Detect which cell encompasses the target text, then output its [X, Y] center coordinate. 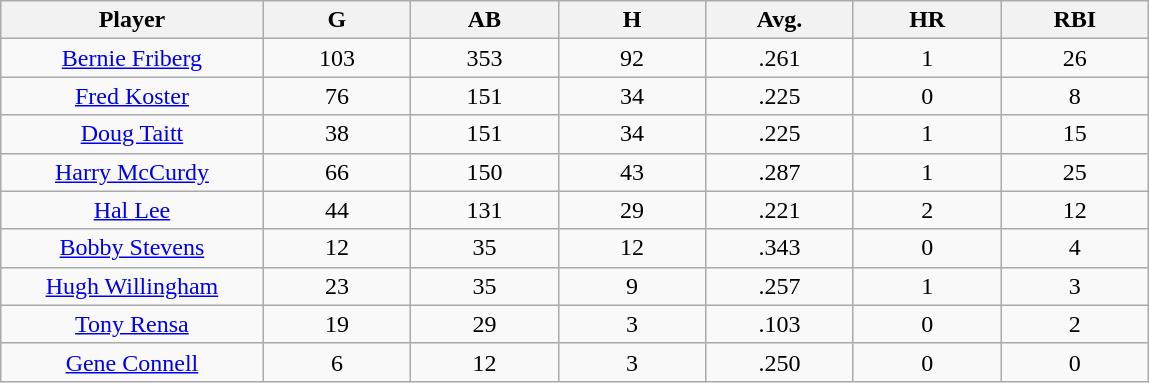
353 [485, 58]
AB [485, 20]
103 [337, 58]
23 [337, 286]
19 [337, 324]
43 [632, 172]
6 [337, 362]
38 [337, 134]
66 [337, 172]
92 [632, 58]
Tony Rensa [132, 324]
150 [485, 172]
8 [1075, 96]
.103 [780, 324]
Bobby Stevens [132, 248]
25 [1075, 172]
G [337, 20]
.257 [780, 286]
Hugh Willingham [132, 286]
Avg. [780, 20]
Bernie Friberg [132, 58]
Hal Lee [132, 210]
26 [1075, 58]
.250 [780, 362]
Harry McCurdy [132, 172]
RBI [1075, 20]
4 [1075, 248]
44 [337, 210]
Gene Connell [132, 362]
Player [132, 20]
.287 [780, 172]
9 [632, 286]
131 [485, 210]
Fred Koster [132, 96]
.261 [780, 58]
76 [337, 96]
Doug Taitt [132, 134]
H [632, 20]
15 [1075, 134]
.343 [780, 248]
.221 [780, 210]
HR [927, 20]
